Return the (x, y) coordinate for the center point of the cell that contains the specified text.  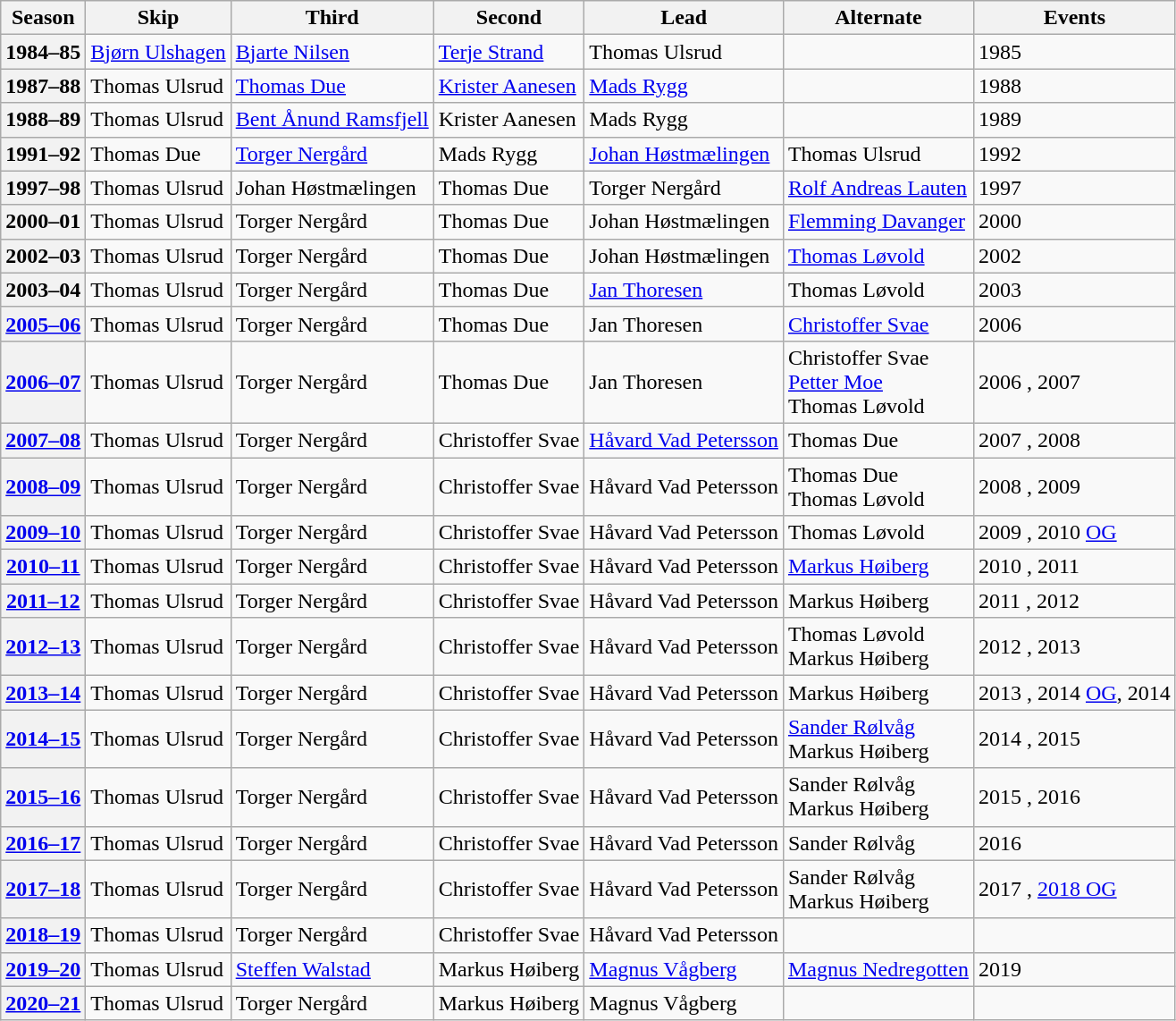
2012–13 (43, 647)
2019 (1074, 969)
2007 , 2008 (1074, 440)
2000 (1074, 222)
Sander Rølvåg (878, 843)
Terje Strand (509, 52)
1997 (1074, 188)
2013–14 (43, 693)
2016–17 (43, 843)
2005–06 (43, 324)
2006–07 (43, 382)
1997–98 (43, 188)
2003–04 (43, 290)
2013 , 2014 OG, 2014 (1074, 693)
2017 , 2018 OG (1074, 889)
2011 , 2012 (1074, 601)
1989 (1074, 120)
2002–03 (43, 256)
1987–88 (43, 86)
Alternate (878, 18)
1985 (1074, 52)
2007–08 (43, 440)
Flemming Davanger (878, 222)
2008 , 2009 (1074, 486)
2006 (1074, 324)
1991–92 (43, 154)
2009–10 (43, 533)
Third (332, 18)
2002 (1074, 256)
2012 , 2013 (1074, 647)
Bent Ånund Ramsfjell (332, 120)
2010 , 2011 (1074, 567)
Thomas LøvoldMarkus Høiberg (878, 647)
2018–19 (43, 935)
2010–11 (43, 567)
2015–16 (43, 797)
Bjørn Ulshagen (158, 52)
Steffen Walstad (332, 969)
2003 (1074, 290)
Thomas DueThomas Løvold (878, 486)
2006 , 2007 (1074, 382)
2011–12 (43, 601)
1992 (1074, 154)
2019–20 (43, 969)
2009 , 2010 OG (1074, 533)
Magnus Nedregotten (878, 969)
Events (1074, 18)
1988 (1074, 86)
1984–85 (43, 52)
Lead (685, 18)
Season (43, 18)
2000–01 (43, 222)
1988–89 (43, 120)
2020–21 (43, 1003)
Bjarte Nilsen (332, 52)
2017–18 (43, 889)
Christoffer SvaePetter MoeThomas Løvold (878, 382)
2008–09 (43, 486)
2014 , 2015 (1074, 738)
Skip (158, 18)
2014–15 (43, 738)
Second (509, 18)
2016 (1074, 843)
2015 , 2016 (1074, 797)
Rolf Andreas Lauten (878, 188)
